From the cell containing the given text, extract its center point as (x, y) coordinate. 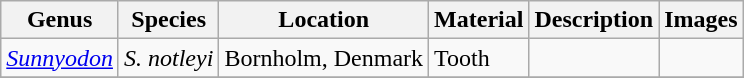
Location (324, 20)
Description (594, 20)
Species (168, 20)
Material (479, 20)
Tooth (479, 58)
Sunnyodon (60, 58)
Genus (60, 20)
S. notleyi (168, 58)
Bornholm, Denmark (324, 58)
Images (701, 20)
